Determine the [X, Y] coordinate at the center of the cell enclosing the given text.  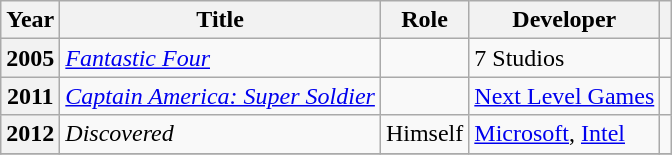
2011 [30, 96]
Next Level Games [564, 96]
Fantastic Four [220, 58]
Captain America: Super Soldier [220, 96]
Role [424, 20]
Developer [564, 20]
Discovered [220, 134]
2005 [30, 58]
2012 [30, 134]
Himself [424, 134]
Microsoft, Intel [564, 134]
Title [220, 20]
7 Studios [564, 58]
Year [30, 20]
